Locate the cell with the specified text and output its [X, Y] center coordinate. 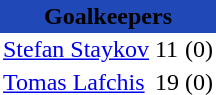
(0) [199, 50]
Stefan Staykov [76, 50]
Goalkeepers [108, 16]
11 [167, 50]
